Pinpoint the cell where the given text exists, returning its (X, Y) midpoint coordinate. 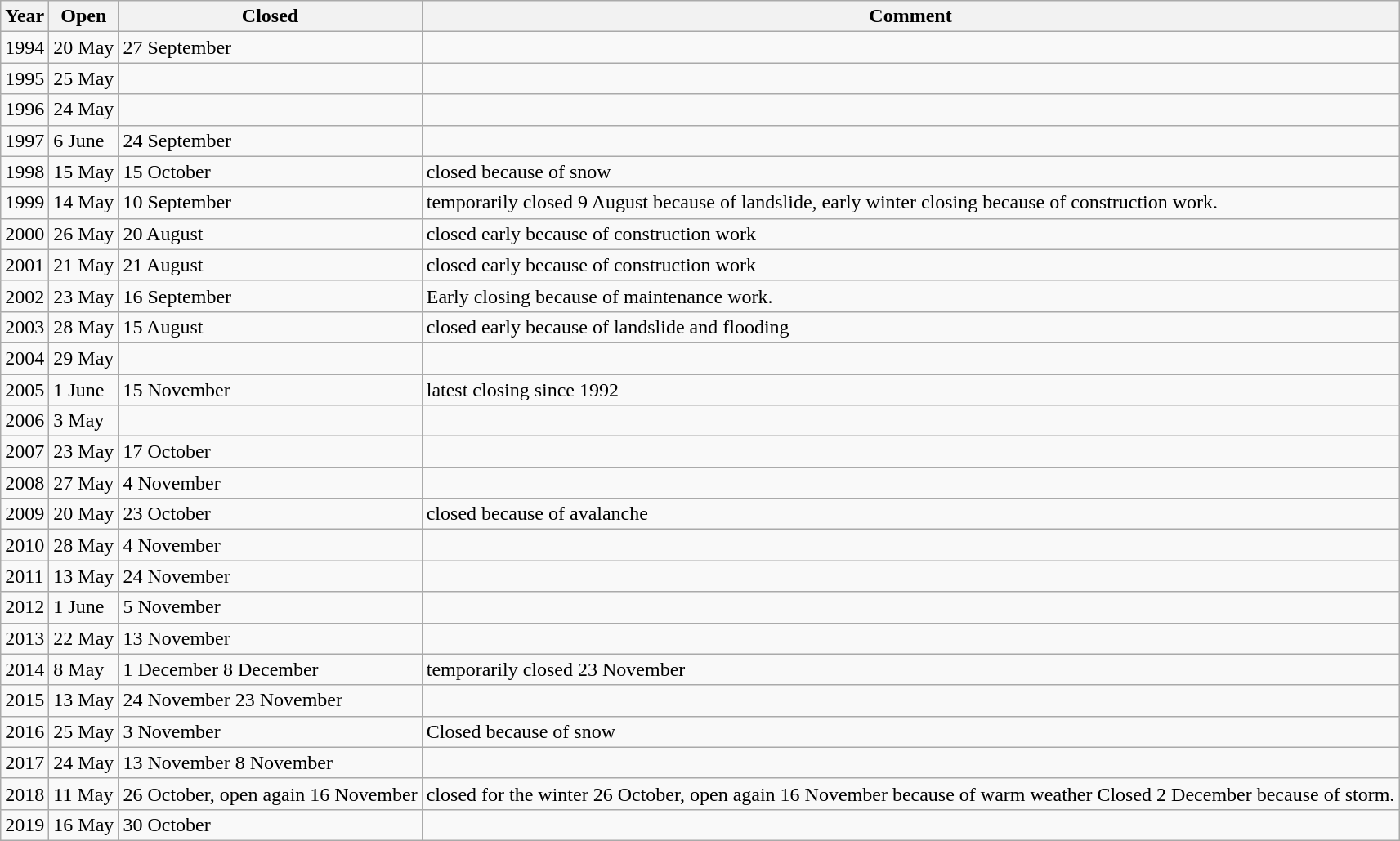
latest closing since 1992 (910, 390)
26 May (83, 234)
closed early because of landslide and flooding (910, 327)
closed because of snow (910, 172)
15 August (270, 327)
2019 (25, 825)
2009 (25, 514)
2005 (25, 390)
2017 (25, 763)
1994 (25, 47)
2000 (25, 234)
1 December 8 December (270, 669)
29 May (83, 358)
Year (25, 16)
24 November 23 November (270, 700)
15 October (270, 172)
15 May (83, 172)
2004 (25, 358)
1996 (25, 110)
13 November (270, 638)
temporarily closed 23 November (910, 669)
Closed because of snow (910, 731)
23 October (270, 514)
16 September (270, 296)
17 October (270, 452)
closed for the winter 26 October, open again 16 November because of warm weather Closed 2 December because of storm. (910, 794)
30 October (270, 825)
24 September (270, 141)
13 November 8 November (270, 763)
5 November (270, 607)
2015 (25, 700)
16 May (83, 825)
2012 (25, 607)
11 May (83, 794)
2007 (25, 452)
27 September (270, 47)
21 May (83, 265)
27 May (83, 483)
2013 (25, 638)
10 September (270, 203)
3 November (270, 731)
6 June (83, 141)
15 November (270, 390)
14 May (83, 203)
2008 (25, 483)
26 October, open again 16 November (270, 794)
8 May (83, 669)
Early closing because of maintenance work. (910, 296)
Comment (910, 16)
24 November (270, 576)
21 August (270, 265)
22 May (83, 638)
1998 (25, 172)
2010 (25, 545)
Closed (270, 16)
1997 (25, 141)
2014 (25, 669)
closed because of avalanche (910, 514)
20 August (270, 234)
temporarily closed 9 August because of landslide, early winter closing because of construction work. (910, 203)
2006 (25, 421)
2018 (25, 794)
2003 (25, 327)
2001 (25, 265)
3 May (83, 421)
2016 (25, 731)
2002 (25, 296)
Open (83, 16)
2011 (25, 576)
1995 (25, 78)
1999 (25, 203)
